Detect which cell encompasses the target text, then output its (x, y) center coordinate. 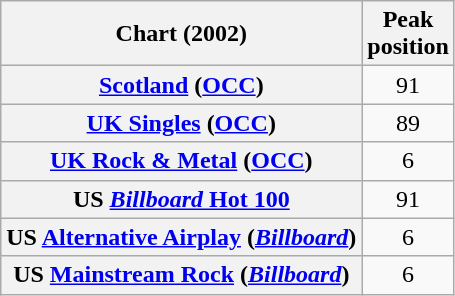
Scotland (OCC) (182, 85)
UK Singles (OCC) (182, 123)
Peakposition (408, 34)
US Alternative Airplay (Billboard) (182, 237)
UK Rock & Metal (OCC) (182, 161)
US Billboard Hot 100 (182, 199)
Chart (2002) (182, 34)
US Mainstream Rock (Billboard) (182, 275)
89 (408, 123)
